Search for the cell housing the specified text and yield its [x, y] center coordinate. 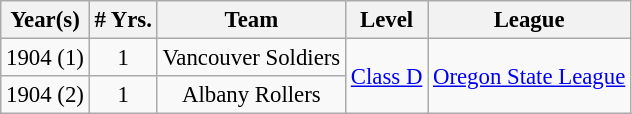
Team [251, 20]
Level [387, 20]
Albany Rollers [251, 95]
1904 (2) [45, 95]
Year(s) [45, 20]
# Yrs. [123, 20]
Vancouver Soldiers [251, 58]
Oregon State League [530, 76]
League [530, 20]
1904 (1) [45, 58]
Class D [387, 76]
